Capture the cell that displays the provided text and extract its (X, Y) central coordinate. 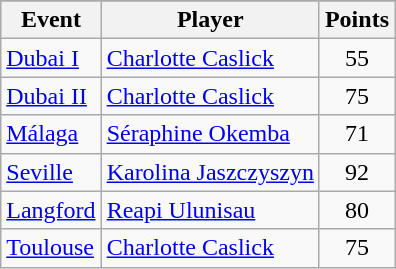
55 (356, 58)
Dubai II (51, 96)
Langford (51, 210)
92 (356, 172)
Points (356, 20)
Málaga (51, 134)
Event (51, 20)
Séraphine Okemba (210, 134)
Reapi Ulunisau (210, 210)
Player (210, 20)
Seville (51, 172)
71 (356, 134)
Karolina Jaszczyszyn (210, 172)
80 (356, 210)
Dubai I (51, 58)
Toulouse (51, 248)
